Detect which cell encompasses the target text, then output its [x, y] center coordinate. 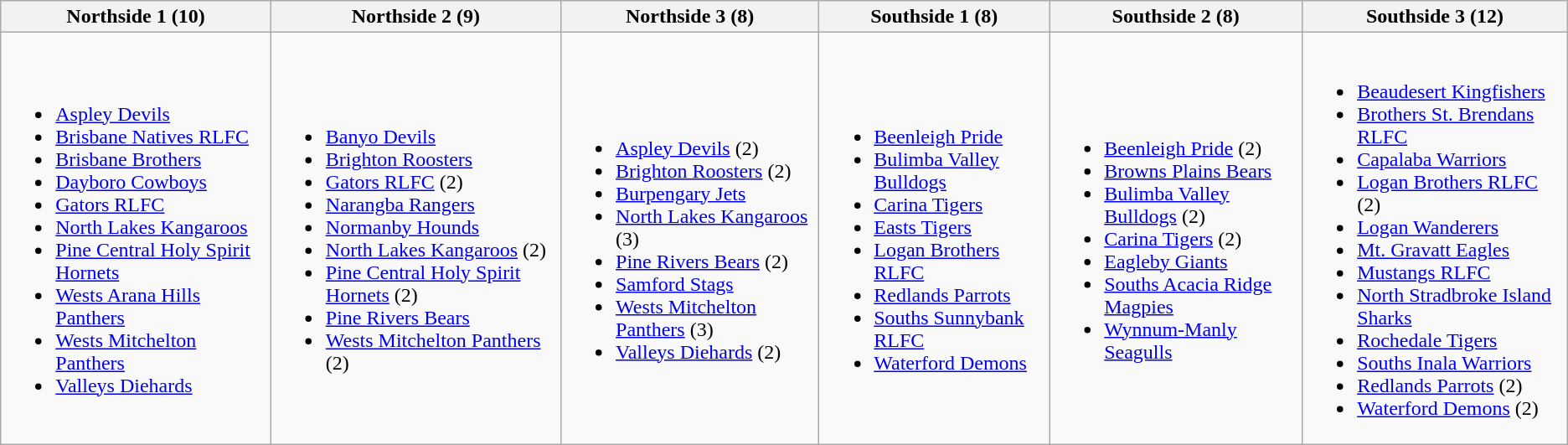
Beenleigh Pride Bulimba Valley Bulldogs Carina Tigers Easts Tigers Logan Brothers RLFC Redlands Parrots Souths Sunnybank RLFC Waterford Demons [935, 238]
Northside 3 (8) [690, 17]
Southside 1 (8) [935, 17]
Northside 2 (9) [415, 17]
Southside 2 (8) [1176, 17]
Southside 3 (12) [1436, 17]
Northside 1 (10) [136, 17]
